Locate the cell with the specified text and output its (X, Y) center coordinate. 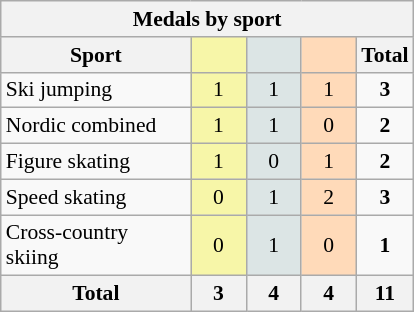
Ski jumping (96, 90)
11 (384, 294)
Figure skating (96, 162)
Speed skating (96, 197)
Sport (96, 55)
Cross-country skiing (96, 246)
Nordic combined (96, 126)
Medals by sport (208, 19)
